Provide the [X, Y] coordinate of the cell's center where the given text is located.  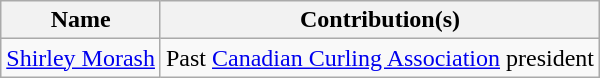
Shirley Morash [81, 58]
Past Canadian Curling Association president [380, 58]
Name [81, 20]
Contribution(s) [380, 20]
